Extract the [X, Y] coordinate from the center of the cell holding the provided text.  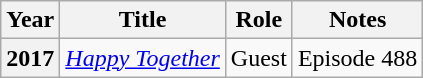
Notes [357, 20]
Year [30, 20]
2017 [30, 58]
Role [258, 20]
Episode 488 [357, 58]
Guest [258, 58]
Title [143, 20]
Happy Together [143, 58]
